Capture the cell that displays the provided text and extract its [x, y] central coordinate. 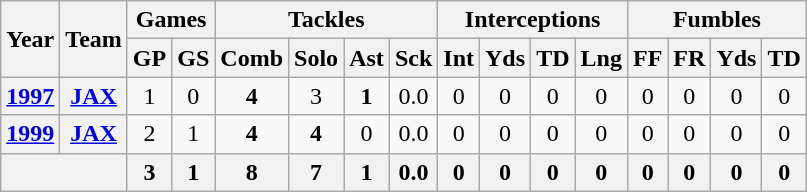
1999 [30, 134]
FR [690, 58]
2 [149, 134]
Int [459, 58]
Interceptions [533, 20]
1997 [30, 96]
Tackles [326, 20]
GP [149, 58]
Team [94, 39]
Lng [601, 58]
7 [316, 172]
Comb [252, 58]
GS [194, 58]
FF [647, 58]
Ast [367, 58]
Solo [316, 58]
Sck [413, 58]
8 [252, 172]
Games [170, 20]
Year [30, 39]
Fumbles [716, 20]
